Identify which cell holds the provided text, then report its [X, Y] central coordinate. 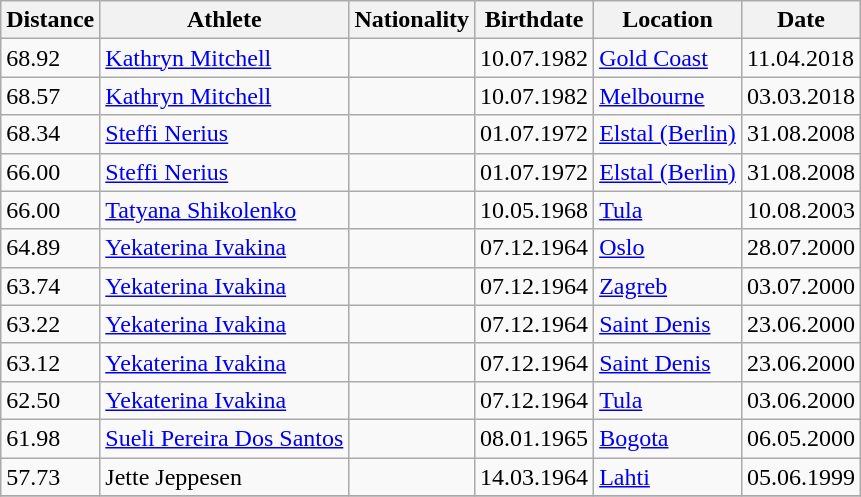
57.73 [50, 477]
Melbourne [668, 96]
08.01.1965 [534, 438]
28.07.2000 [800, 248]
Zagreb [668, 286]
63.22 [50, 324]
63.12 [50, 362]
Sueli Pereira Dos Santos [224, 438]
68.34 [50, 134]
11.04.2018 [800, 58]
68.57 [50, 96]
06.05.2000 [800, 438]
64.89 [50, 248]
63.74 [50, 286]
Date [800, 20]
Gold Coast [668, 58]
61.98 [50, 438]
05.06.1999 [800, 477]
14.03.1964 [534, 477]
62.50 [50, 400]
Tatyana Shikolenko [224, 210]
03.07.2000 [800, 286]
Distance [50, 20]
Jette Jeppesen [224, 477]
Oslo [668, 248]
Athlete [224, 20]
10.05.1968 [534, 210]
Birthdate [534, 20]
10.08.2003 [800, 210]
Lahti [668, 477]
03.06.2000 [800, 400]
Location [668, 20]
Bogota [668, 438]
Nationality [412, 20]
03.03.2018 [800, 96]
68.92 [50, 58]
